Detect which cell encompasses the target text, then output its (x, y) center coordinate. 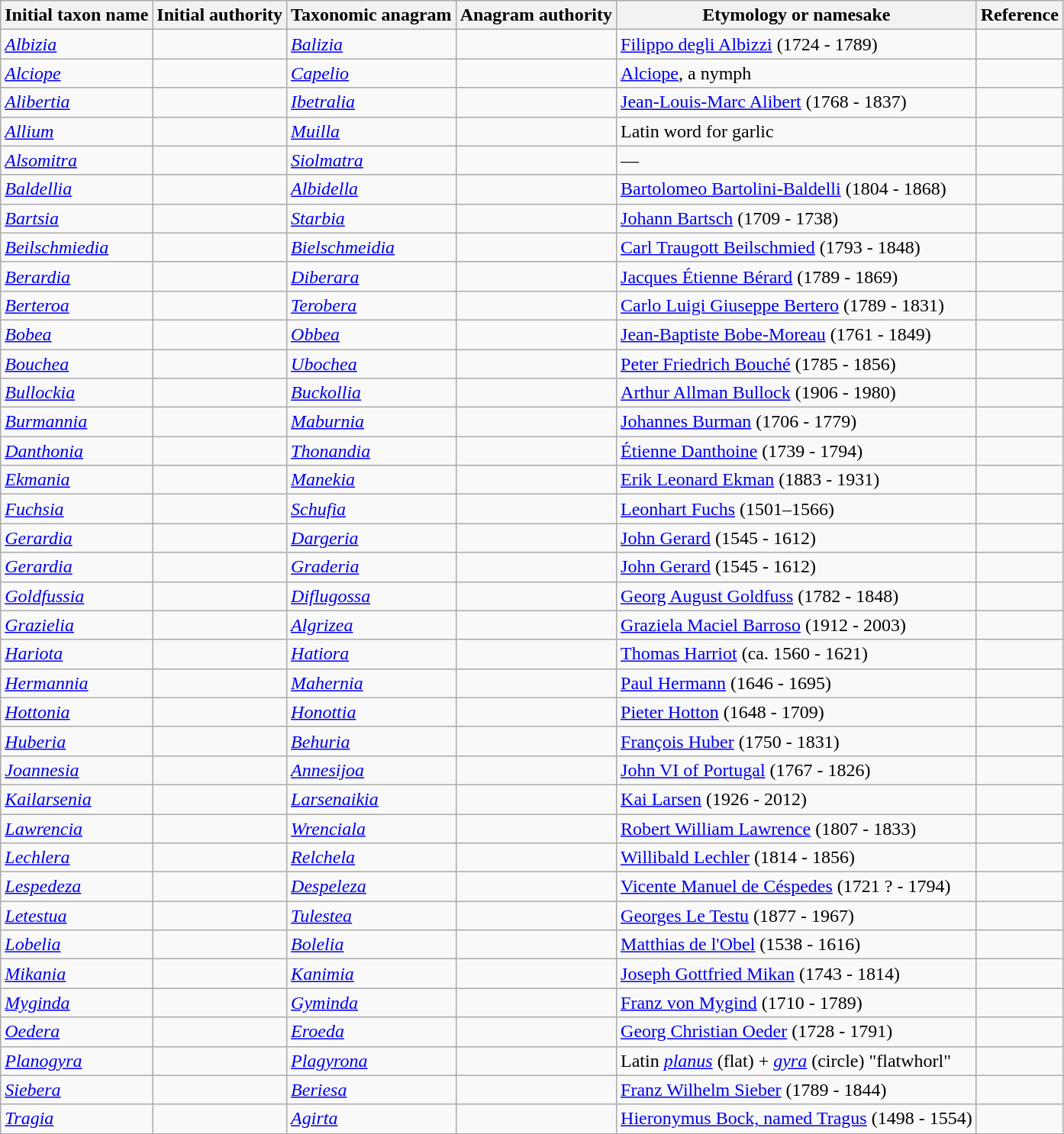
Muilla (372, 131)
Jacques Étienne Bérard (1789 - 1869) (797, 276)
Oedera (76, 1032)
Matthias de l'Obel (1538 - 1616) (797, 945)
Beriesa (372, 1090)
Annesijoa (372, 770)
Kai Larsen (1926 - 2012) (797, 799)
Behuria (372, 741)
Jean-Baptiste Bobe-Moreau (1761 - 1849) (797, 334)
Hatiora (372, 654)
Fuchsia (76, 509)
Myginda (76, 1003)
Johannes Burman (1706 - 1779) (797, 422)
Siebera (76, 1090)
Lawrencia (76, 828)
Tulestea (372, 916)
Planogyra (76, 1061)
Bolelia (372, 945)
Larsenaikia (372, 799)
Georg August Goldfuss (1782 - 1848) (797, 596)
Capelio (372, 73)
Etymology or namesake (797, 15)
Initial authority (220, 15)
Ubochea (372, 364)
Taxonomic anagram (372, 15)
Graziela Maciel Barroso (1912 - 2003) (797, 625)
Manekia (372, 480)
Hermannia (76, 683)
Schufia (372, 509)
Bobea (76, 334)
Bartolomeo Bartolini-Baldelli (1804 - 1868) (797, 189)
Initial taxon name (76, 15)
Hottonia (76, 712)
Anagram authority (536, 15)
Joseph Gottfried Mikan (1743 - 1814) (797, 974)
Relchela (372, 858)
Paul Hermann (1646 - 1695) (797, 683)
Leonhart Fuchs (1501–1566) (797, 509)
Bielschmeidia (372, 247)
Plagyrona (372, 1061)
Lespedeza (76, 887)
Filippo degli Albizzi (1724 - 1789) (797, 44)
Gyminda (372, 1003)
Allium (76, 131)
Siolmatra (372, 160)
Berteroa (76, 305)
Alsomitra (76, 160)
Franz von Mygind (1710 - 1789) (797, 1003)
Jean-Louis-Marc Alibert (1768 - 1837) (797, 102)
Albizia (76, 44)
Bouchea (76, 364)
Ekmania (76, 480)
John VI of Portugal (1767 - 1826) (797, 770)
Alibertia (76, 102)
Goldfussia (76, 596)
Carl Traugott Beilschmied (1793 - 1848) (797, 247)
Wrenciala (372, 828)
Georges Le Testu (1877 - 1967) (797, 916)
Alciope, a nymph (797, 73)
Starbia (372, 218)
Lechlera (76, 858)
Mikania (76, 974)
Algrizea (372, 625)
Dargeria (372, 538)
François Huber (1750 - 1831) (797, 741)
Huberia (76, 741)
Berardia (76, 276)
Kailarsenia (76, 799)
Eroeda (372, 1032)
Despeleza (372, 887)
Mahernia (372, 683)
Hariota (76, 654)
Reference (1020, 15)
Willibald Lechler (1814 - 1856) (797, 858)
Balizia (372, 44)
Obbea (372, 334)
Franz Wilhelm Sieber (1789 - 1844) (797, 1090)
Maburnia (372, 422)
Agirta (372, 1119)
Thonandia (372, 451)
Latin planus (flat) + gyra (circle) "flatwhorl" (797, 1061)
Carlo Luigi Giuseppe Bertero (1789 - 1831) (797, 305)
Letestua (76, 916)
Pieter Hotton (1648 - 1709) (797, 712)
Lobelia (76, 945)
Thomas Harriot (ca. 1560 - 1621) (797, 654)
Honottia (372, 712)
Burmannia (76, 422)
Arthur Allman Bullock (1906 - 1980) (797, 393)
Étienne Danthoine (1739 - 1794) (797, 451)
Buckollia (372, 393)
Diberara (372, 276)
— (797, 160)
Grazielia (76, 625)
Alciope (76, 73)
Bartsia (76, 218)
Tragia (76, 1119)
Georg Christian Oeder (1728 - 1791) (797, 1032)
Hieronymus Bock, named Tragus (1498 - 1554) (797, 1119)
Peter Friedrich Bouché (1785 - 1856) (797, 364)
Baldellia (76, 189)
Bullockia (76, 393)
Albidella (372, 189)
Danthonia (76, 451)
Ibetralia (372, 102)
Latin word for garlic (797, 131)
Robert William Lawrence (1807 - 1833) (797, 828)
Terobera (372, 305)
Vicente Manuel de Céspedes (1721 ? - 1794) (797, 887)
Kanimia (372, 974)
Erik Leonard Ekman (1883 - 1931) (797, 480)
Graderia (372, 567)
Joannesia (76, 770)
Diflugossa (372, 596)
Beilschmiedia (76, 247)
Johann Bartsch (1709 - 1738) (797, 218)
